Detect which cell encompasses the target text, then output its [X, Y] center coordinate. 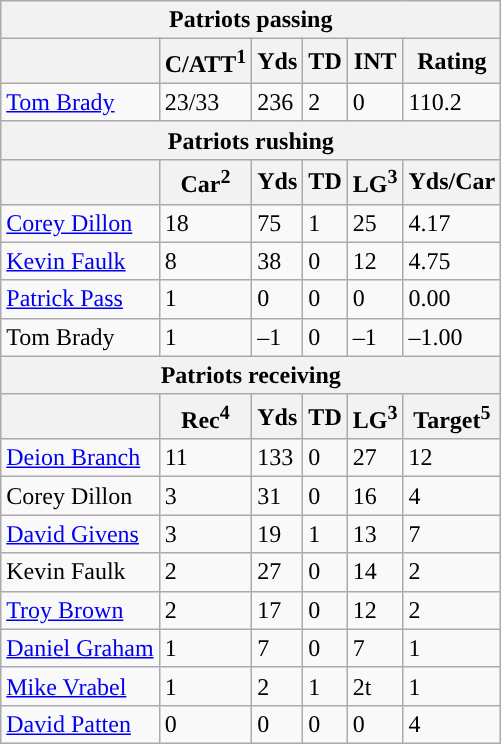
18 [206, 223]
4.75 [452, 261]
31 [278, 496]
Troy Brown [80, 610]
David Patten [80, 724]
INT [375, 62]
19 [278, 534]
Target5 [452, 416]
0.00 [452, 299]
236 [278, 102]
Rating [452, 62]
David Givens [80, 534]
38 [278, 261]
Patriots passing [251, 20]
Daniel Graham [80, 648]
C/ATT1 [206, 62]
16 [375, 496]
23/33 [206, 102]
11 [206, 458]
–1.00 [452, 337]
133 [278, 458]
8 [206, 261]
Mike Vrabel [80, 686]
Patrick Pass [80, 299]
75 [278, 223]
25 [375, 223]
110.2 [452, 102]
14 [375, 572]
Car2 [206, 182]
Patriots rushing [251, 140]
Deion Branch [80, 458]
Yds/Car [452, 182]
Rec4 [206, 416]
Patriots receiving [251, 375]
2t [375, 686]
4.17 [452, 223]
17 [278, 610]
13 [375, 534]
